Pinpoint the cell where the given text exists, returning its (x, y) midpoint coordinate. 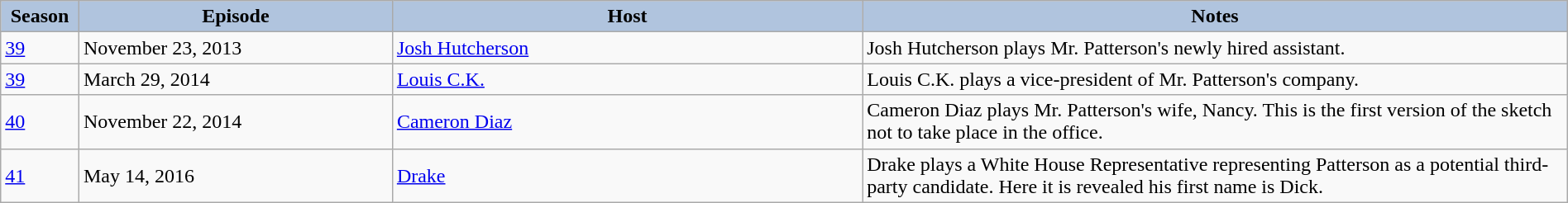
Season (40, 17)
Louis C.K. plays a vice-president of Mr. Patterson's company. (1216, 79)
Cameron Diaz plays Mr. Patterson's wife, Nancy. This is the first version of the sketch not to take place in the office. (1216, 122)
Josh Hutcherson plays Mr. Patterson's newly hired assistant. (1216, 48)
Drake (627, 175)
May 14, 2016 (235, 175)
Notes (1216, 17)
Episode (235, 17)
March 29, 2014 (235, 79)
40 (40, 122)
November 23, 2013 (235, 48)
Josh Hutcherson (627, 48)
Host (627, 17)
Louis C.K. (627, 79)
November 22, 2014 (235, 122)
Cameron Diaz (627, 122)
Drake plays a White House Representative representing Patterson as a potential third-party candidate. Here it is revealed his first name is Dick. (1216, 175)
41 (40, 175)
